Output the [x, y] coordinate of the center of the cell containing the given text.  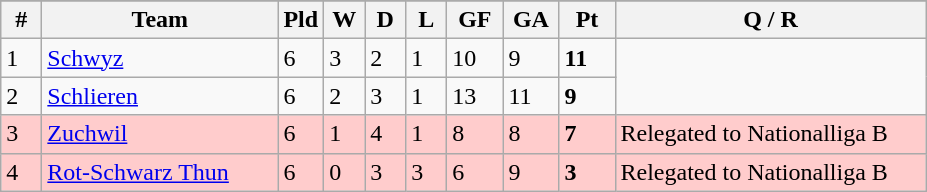
D [386, 20]
0 [344, 172]
7 [587, 134]
GA [531, 20]
10 [475, 58]
W [344, 20]
Pld [301, 20]
L [426, 20]
Rot-Schwarz Thun [160, 172]
Q / R [770, 20]
Pt [587, 20]
13 [475, 96]
Team [160, 20]
Schwyz [160, 58]
# [22, 20]
Schlieren [160, 96]
Zuchwil [160, 134]
GF [475, 20]
